Find where the given text appears and provide that cell's center as (X, Y) coordinate. 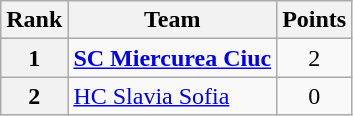
SC Miercurea Ciuc (172, 58)
1 (34, 58)
Team (172, 20)
Points (314, 20)
Rank (34, 20)
0 (314, 96)
HC Slavia Sofia (172, 96)
